Pinpoint the cell where the given text exists, returning its [X, Y] midpoint coordinate. 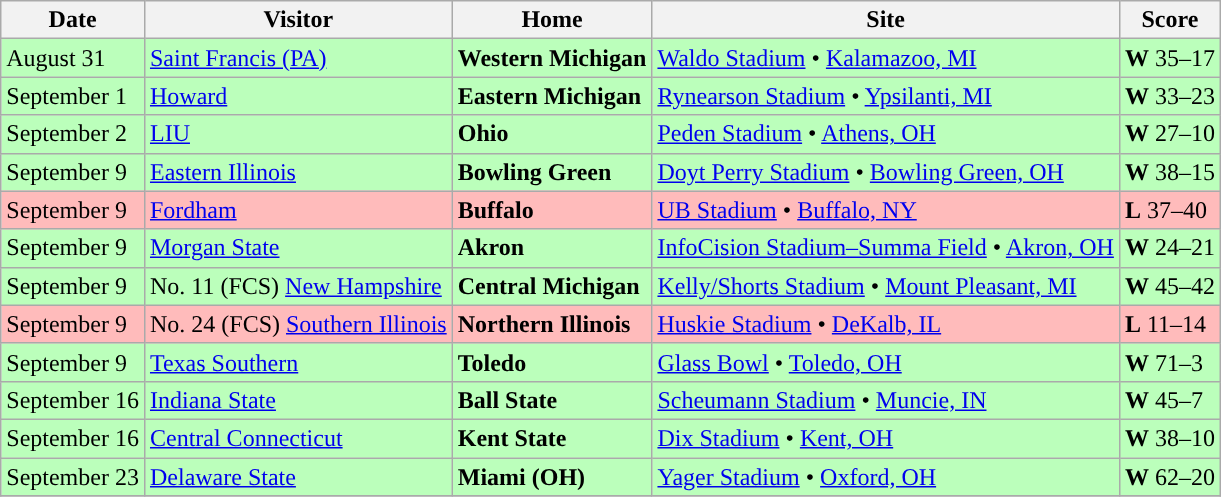
Visitor [298, 20]
W 71–3 [1170, 362]
Central Michigan [552, 286]
Doyt Perry Stadium • Bowling Green, OH [886, 172]
UB Stadium • Buffalo, NY [886, 210]
Kelly/Shorts Stadium • Mount Pleasant, MI [886, 286]
Yager Stadium • Oxford, OH [886, 477]
Howard [298, 96]
Indiana State [298, 400]
W 62–20 [1170, 477]
Dix Stadium • Kent, OH [886, 438]
Kent State [552, 438]
Scheumann Stadium • Muncie, IN [886, 400]
W 38–15 [1170, 172]
Date [73, 20]
InfoCision Stadium–Summa Field • Akron, OH [886, 248]
Peden Stadium • Athens, OH [886, 134]
L 37–40 [1170, 210]
Miami (OH) [552, 477]
Site [886, 20]
W 45–7 [1170, 400]
Bowling Green [552, 172]
No. 24 (FCS) Southern Illinois [298, 324]
W 38–10 [1170, 438]
W 27–10 [1170, 134]
Buffalo [552, 210]
Glass Bowl • Toledo, OH [886, 362]
Central Connecticut [298, 438]
Eastern Illinois [298, 172]
Toledo [552, 362]
Northern Illinois [552, 324]
No. 11 (FCS) New Hampshire [298, 286]
Fordham [298, 210]
W 33–23 [1170, 96]
September 1 [73, 96]
Home [552, 20]
LIU [298, 134]
Akron [552, 248]
September 2 [73, 134]
Waldo Stadium • Kalamazoo, MI [886, 58]
Delaware State [298, 477]
W 45–42 [1170, 286]
Western Michigan [552, 58]
August 31 [73, 58]
September 23 [73, 477]
Saint Francis (PA) [298, 58]
L 11–14 [1170, 324]
Huskie Stadium • DeKalb, IL [886, 324]
W 35–17 [1170, 58]
Morgan State [298, 248]
Texas Southern [298, 362]
Rynearson Stadium • Ypsilanti, MI [886, 96]
Eastern Michigan [552, 96]
W 24–21 [1170, 248]
Score [1170, 20]
Ohio [552, 134]
Ball State [552, 400]
